Locate the cell with the specified text and output its [X, Y] center coordinate. 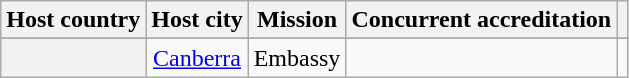
Host city [197, 20]
Concurrent accreditation [482, 20]
Mission [297, 20]
Host country [74, 20]
Canberra [197, 58]
Embassy [297, 58]
